Locate the cell with the specified text and output its [X, Y] center coordinate. 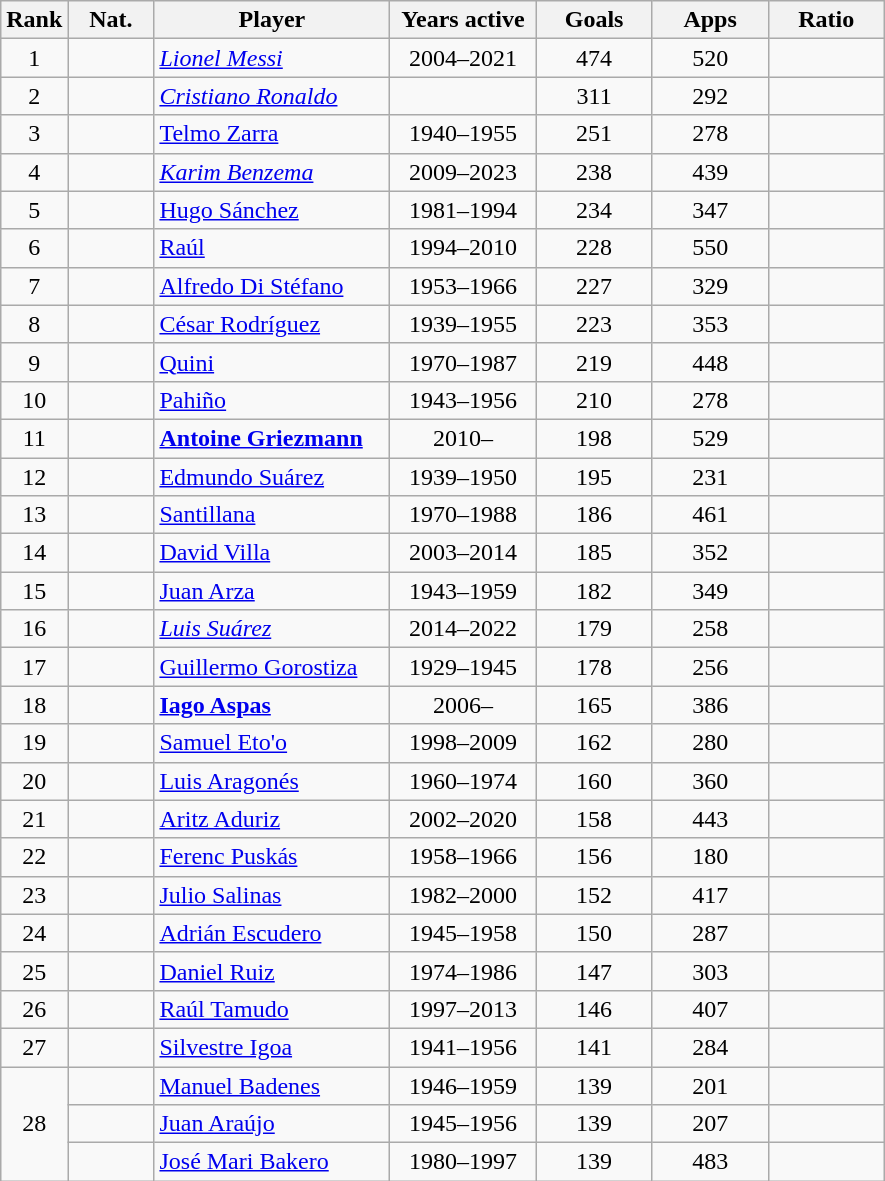
141 [594, 1047]
182 [594, 591]
146 [594, 1009]
162 [594, 743]
2002–2020 [463, 819]
474 [594, 58]
Luis Suárez [272, 629]
2010– [463, 438]
231 [710, 477]
186 [594, 515]
198 [594, 438]
Goals [594, 20]
Julio Salinas [272, 895]
Telmo Zarra [272, 134]
2009–2023 [463, 172]
26 [34, 1009]
160 [594, 781]
347 [710, 210]
César Rodríguez [272, 324]
1943–1956 [463, 400]
Lionel Messi [272, 58]
1 [34, 58]
227 [594, 286]
287 [710, 933]
1982–2000 [463, 895]
147 [594, 971]
Iago Aspas [272, 705]
1929–1945 [463, 667]
Apps [710, 20]
251 [594, 134]
Antoine Griezmann [272, 438]
14 [34, 553]
219 [594, 362]
Samuel Eto'o [272, 743]
2006– [463, 705]
223 [594, 324]
303 [710, 971]
1970–1987 [463, 362]
1998–2009 [463, 743]
12 [34, 477]
Ratio [826, 20]
Juan Araújo [272, 1124]
1958–1966 [463, 857]
238 [594, 172]
19 [34, 743]
8 [34, 324]
15 [34, 591]
150 [594, 933]
2004–2021 [463, 58]
6 [34, 248]
180 [710, 857]
2 [34, 96]
256 [710, 667]
Alfredo Di Stéfano [272, 286]
329 [710, 286]
353 [710, 324]
Player [272, 20]
1970–1988 [463, 515]
7 [34, 286]
349 [710, 591]
22 [34, 857]
2003–2014 [463, 553]
195 [594, 477]
4 [34, 172]
228 [594, 248]
201 [710, 1085]
1953–1966 [463, 286]
Edmundo Suárez [272, 477]
Silvestre Igoa [272, 1047]
Hugo Sánchez [272, 210]
207 [710, 1124]
448 [710, 362]
1945–1956 [463, 1124]
311 [594, 96]
292 [710, 96]
1939–1950 [463, 477]
443 [710, 819]
Juan Arza [272, 591]
1945–1958 [463, 933]
13 [34, 515]
Ferenc Puskás [272, 857]
258 [710, 629]
2014–2022 [463, 629]
27 [34, 1047]
10 [34, 400]
Luis Aragonés [272, 781]
386 [710, 705]
210 [594, 400]
156 [594, 857]
280 [710, 743]
179 [594, 629]
3 [34, 134]
1939–1955 [463, 324]
529 [710, 438]
178 [594, 667]
360 [710, 781]
9 [34, 362]
Daniel Ruiz [272, 971]
1974–1986 [463, 971]
18 [34, 705]
Rank [34, 20]
550 [710, 248]
1997–2013 [463, 1009]
234 [594, 210]
Aritz Aduriz [272, 819]
352 [710, 553]
1980–1997 [463, 1162]
1940–1955 [463, 134]
23 [34, 895]
José Mari Bakero [272, 1162]
Manuel Badenes [272, 1085]
Quini [272, 362]
11 [34, 438]
Karim Benzema [272, 172]
1960–1974 [463, 781]
1981–1994 [463, 210]
17 [34, 667]
1943–1959 [463, 591]
461 [710, 515]
28 [34, 1123]
21 [34, 819]
Santillana [272, 515]
439 [710, 172]
152 [594, 895]
5 [34, 210]
20 [34, 781]
16 [34, 629]
25 [34, 971]
417 [710, 895]
Adrián Escudero [272, 933]
165 [594, 705]
Pahiño [272, 400]
Nat. [111, 20]
1946–1959 [463, 1085]
483 [710, 1162]
Raúl Tamudo [272, 1009]
284 [710, 1047]
185 [594, 553]
Years active [463, 20]
1994–2010 [463, 248]
Raúl [272, 248]
520 [710, 58]
158 [594, 819]
407 [710, 1009]
1941–1956 [463, 1047]
24 [34, 933]
Cristiano Ronaldo [272, 96]
Guillermo Gorostiza [272, 667]
David Villa [272, 553]
